Output the (X, Y) coordinate of the center of the cell containing the given text.  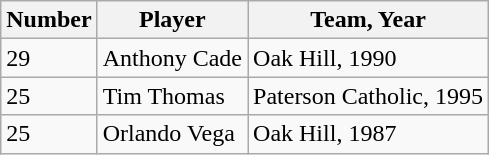
Orlando Vega (172, 134)
Anthony Cade (172, 58)
Oak Hill, 1990 (368, 58)
Tim Thomas (172, 96)
Team, Year (368, 20)
Oak Hill, 1987 (368, 134)
Paterson Catholic, 1995 (368, 96)
29 (49, 58)
Player (172, 20)
Number (49, 20)
